Identify which cell holds the provided text, then report its [x, y] central coordinate. 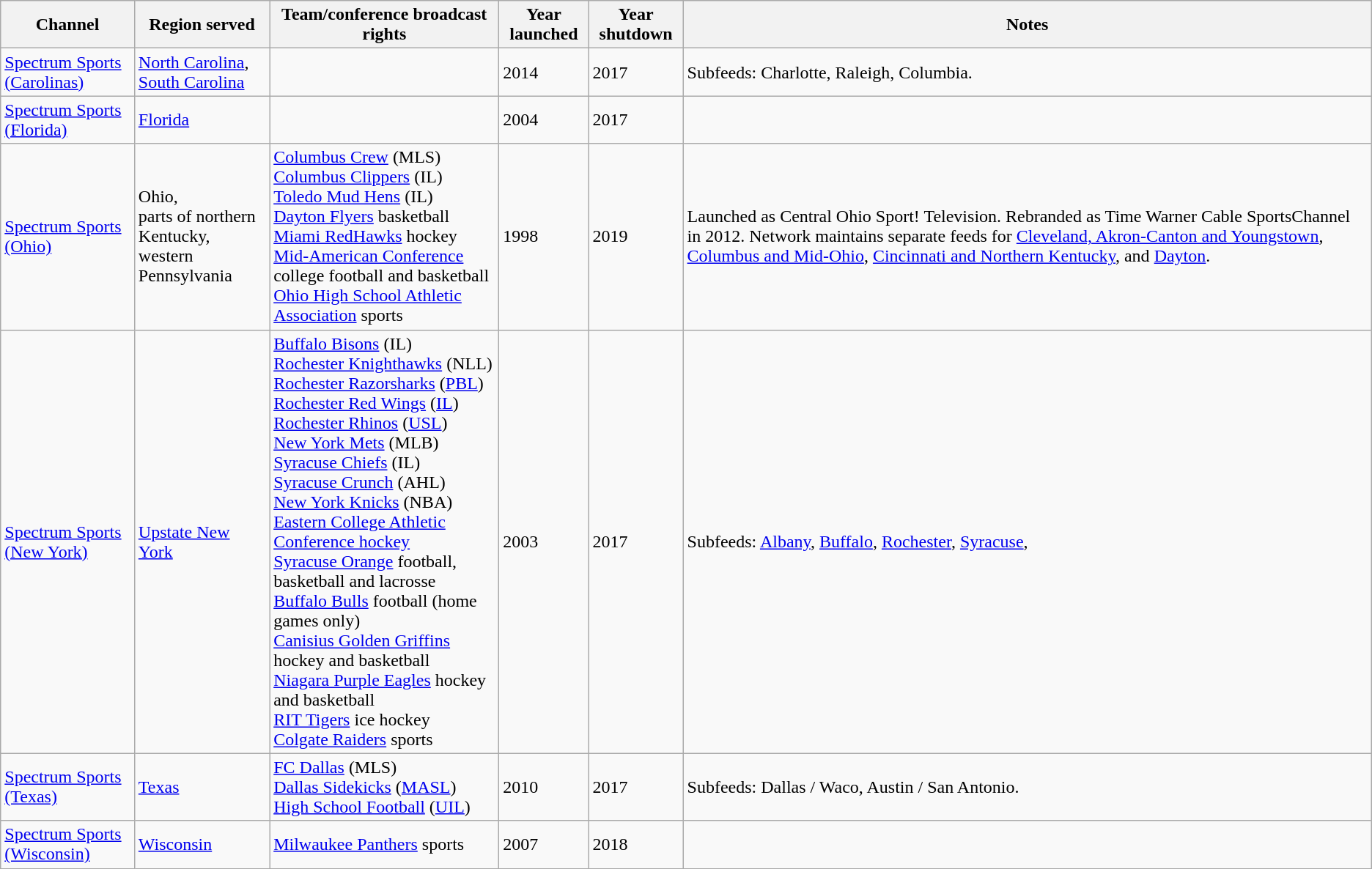
Milwaukee Panthers sports [384, 844]
Year shutdown [636, 25]
Notes [1028, 25]
Upstate New York [202, 541]
Region served [202, 25]
2014 [544, 72]
2018 [636, 844]
Ohio,parts of northern Kentucky,western Pennsylvania [202, 237]
Florida [202, 120]
1998 [544, 237]
Spectrum Sports (New York) [67, 541]
Year launched [544, 25]
Spectrum Sports (Florida) [67, 120]
Spectrum Sports (Carolinas) [67, 72]
Wisconsin [202, 844]
Subfeeds: Charlotte, Raleigh, Columbia. [1028, 72]
Spectrum Sports (Ohio) [67, 237]
North Carolina,South Carolina [202, 72]
FC Dallas (MLS)Dallas Sidekicks (MASL)High School Football (UIL) [384, 787]
2019 [636, 237]
2010 [544, 787]
Subfeeds: Dallas / Waco, Austin / San Antonio. [1028, 787]
Channel [67, 25]
Subfeeds: Albany, Buffalo, Rochester, Syracuse, [1028, 541]
2003 [544, 541]
Spectrum Sports (Wisconsin) [67, 844]
Team/conference broadcast rights [384, 25]
Texas [202, 787]
2007 [544, 844]
Spectrum Sports (Texas) [67, 787]
2004 [544, 120]
